Scan for the cell matching the given text and deliver its [X, Y] coordinate at center. 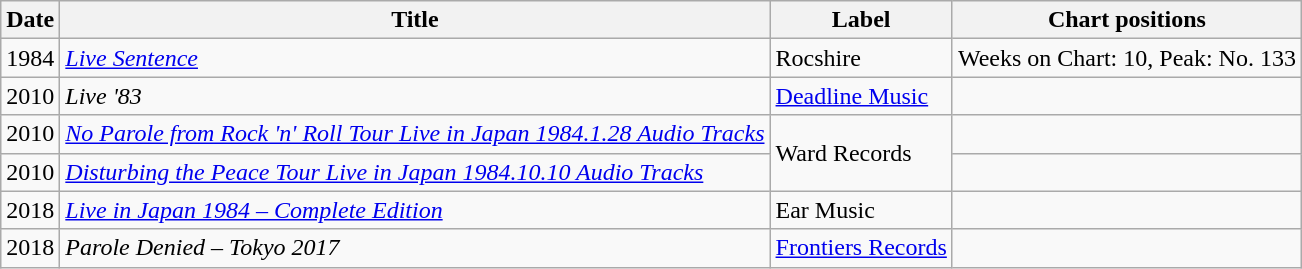
Deadline Music [861, 96]
1984 [30, 58]
No Parole from Rock 'n' Roll Tour Live in Japan 1984.1.28 Audio Tracks [415, 134]
Date [30, 20]
Title [415, 20]
Live '83 [415, 96]
Chart positions [1126, 20]
Weeks on Chart: 10, Peak: No. 133 [1126, 58]
Disturbing the Peace Tour Live in Japan 1984.10.10 Audio Tracks [415, 172]
Live Sentence [415, 58]
Live in Japan 1984 – Complete Edition [415, 210]
Ward Records [861, 153]
Parole Denied – Tokyo 2017 [415, 248]
Ear Music [861, 210]
Label [861, 20]
Frontiers Records [861, 248]
Rocshire [861, 58]
